Scan for the cell matching the given text and deliver its (X, Y) coordinate at center. 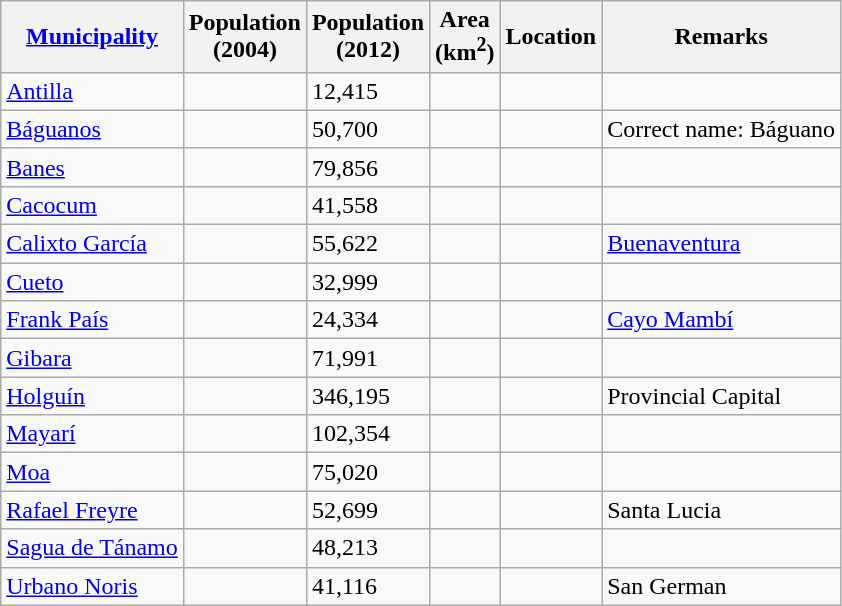
52,699 (368, 510)
Rafael Freyre (92, 510)
Urbano Noris (92, 586)
San German (722, 586)
Provincial Capital (722, 396)
Municipality (92, 37)
Correct name: Báguano (722, 129)
48,213 (368, 548)
Location (551, 37)
Santa Lucia (722, 510)
Calixto García (92, 244)
32,999 (368, 282)
55,622 (368, 244)
Area(km2) (465, 37)
12,415 (368, 91)
75,020 (368, 472)
Frank País (92, 320)
24,334 (368, 320)
Gibara (92, 358)
102,354 (368, 434)
Cueto (92, 282)
79,856 (368, 167)
Cayo Mambí (722, 320)
Moa (92, 472)
Báguanos (92, 129)
Antilla (92, 91)
Banes (92, 167)
71,991 (368, 358)
Cacocum (92, 205)
Population(2004) (244, 37)
Sagua de Tánamo (92, 548)
50,700 (368, 129)
41,116 (368, 586)
346,195 (368, 396)
Buenaventura (722, 244)
Holguín (92, 396)
Population(2012) (368, 37)
41,558 (368, 205)
Mayarí (92, 434)
Remarks (722, 37)
